Detect which cell encompasses the target text, then output its [x, y] center coordinate. 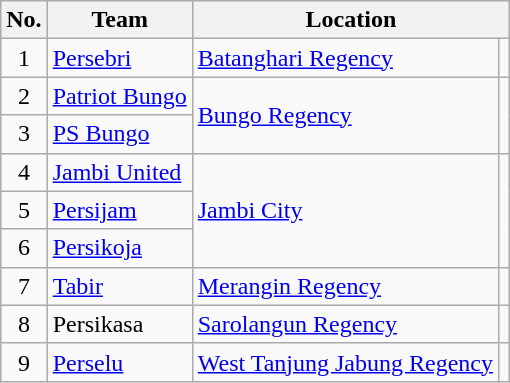
Perselu [120, 362]
Batanghari Regency [345, 58]
8 [24, 324]
Jambi United [120, 172]
Bungo Regency [345, 115]
Sarolangun Regency [345, 324]
4 [24, 172]
Merangin Regency [345, 286]
Persebri [120, 58]
9 [24, 362]
Jambi City [345, 210]
PS Bungo [120, 134]
1 [24, 58]
5 [24, 210]
Tabir [120, 286]
3 [24, 134]
Persijam [120, 210]
6 [24, 248]
No. [24, 20]
Patriot Bungo [120, 96]
2 [24, 96]
West Tanjung Jabung Regency [345, 362]
Persikasa [120, 324]
Team [120, 20]
7 [24, 286]
Location [350, 20]
Persikoja [120, 248]
